Find where the given text appears and provide that cell's center as [x, y] coordinate. 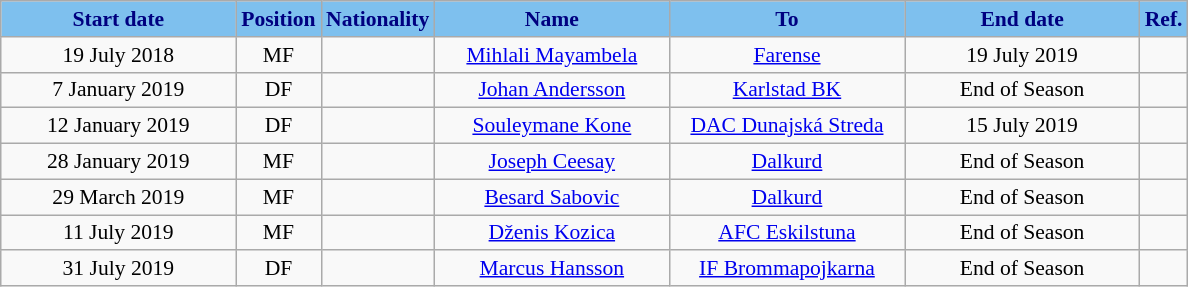
End date [1022, 19]
Karlstad BK [786, 90]
28 January 2019 [118, 162]
Besard Sabovic [552, 197]
Souleymane Kone [552, 126]
Position [278, 19]
AFC Eskilstuna [786, 233]
Ref. [1164, 19]
Joseph Ceesay [552, 162]
11 July 2019 [118, 233]
Start date [118, 19]
7 January 2019 [118, 90]
12 January 2019 [118, 126]
Name [552, 19]
19 July 2018 [118, 55]
15 July 2019 [1022, 126]
31 July 2019 [118, 269]
Marcus Hansson [552, 269]
To [786, 19]
Johan Andersson [552, 90]
IF Brommapojkarna [786, 269]
Mihlali Mayambela [552, 55]
29 March 2019 [118, 197]
Nationality [378, 19]
Farense [786, 55]
DAC Dunajská Streda [786, 126]
Dženis Kozica [552, 233]
19 July 2019 [1022, 55]
